From the cell containing the given text, extract its center point as [X, Y] coordinate. 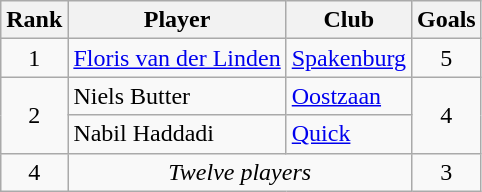
Quick [348, 134]
Spakenburg [348, 58]
2 [34, 115]
Nabil Haddadi [177, 134]
Player [177, 20]
Goals [446, 20]
3 [446, 172]
1 [34, 58]
Rank [34, 20]
Twelve players [240, 172]
Oostzaan [348, 96]
Floris van der Linden [177, 58]
Niels Butter [177, 96]
Club [348, 20]
5 [446, 58]
